Scan for the cell matching the given text and deliver its (X, Y) coordinate at center. 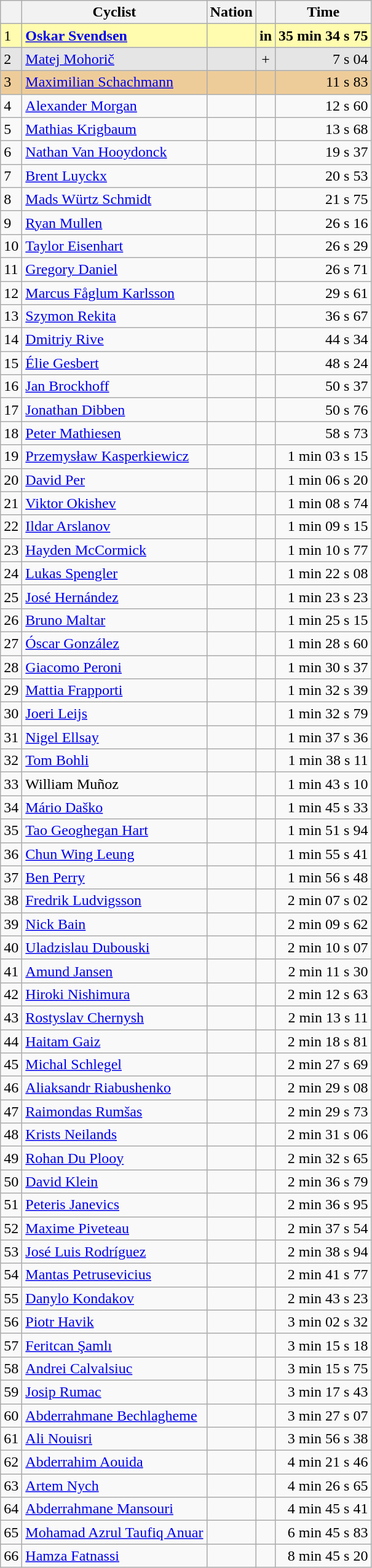
2 min 11 s 30 (323, 971)
Ryan Mullen (114, 222)
2 min 32 s 65 (323, 1158)
Fredrik Ludvigsson (114, 901)
62 (11, 1462)
Abderrahmane Bechlagheme (114, 1415)
Ildar Arslanov (114, 527)
19 (11, 457)
19 s 37 (323, 152)
1 min 32 s 79 (323, 714)
4 min 21 s 46 (323, 1462)
3 min 56 s 38 (323, 1439)
Abderrahmane Mansouri (114, 1509)
20 s 53 (323, 176)
49 (11, 1158)
2 min 27 s 69 (323, 1065)
1 min 10 s 77 (323, 550)
1 min 09 s 15 (323, 527)
Time (323, 12)
2 min 36 s 79 (323, 1182)
2 min 13 s 11 (323, 1017)
28 (11, 667)
17 (11, 410)
+ (266, 59)
54 (11, 1275)
Matej Mohorič (114, 59)
Taylor Eisenhart (114, 246)
David Per (114, 480)
Danylo Kondakov (114, 1298)
10 (11, 246)
Brent Luyckx (114, 176)
15 (11, 363)
24 (11, 573)
Oskar Svendsen (114, 36)
3 min 27 s 07 (323, 1415)
David Klein (114, 1182)
Amund Jansen (114, 971)
Aliaksandr Riabushenko (114, 1088)
1 min 38 s 11 (323, 761)
8 (11, 199)
60 (11, 1415)
Nathan Van Hooydonck (114, 152)
3 min 17 s 43 (323, 1392)
11 s 83 (323, 82)
Nigel Ellsay (114, 737)
Nation (231, 12)
Chun Wing Leung (114, 854)
13 s 68 (323, 129)
Lukas Spengler (114, 573)
59 (11, 1392)
Hiroki Nishimura (114, 994)
Joeri Leijs (114, 714)
58 (11, 1368)
Tao Geoghegan Hart (114, 831)
42 (11, 994)
Uladzislau Dubouski (114, 947)
Andrei Calvalsiuc (114, 1368)
3 (11, 82)
58 s 73 (323, 433)
in (266, 36)
1 min 43 s 10 (323, 784)
1 (11, 36)
2 min 07 s 02 (323, 901)
Tom Bohli (114, 761)
2 min 36 s 95 (323, 1205)
Maxime Piveteau (114, 1228)
Hayden McCormick (114, 550)
Feritcan Şamlı (114, 1345)
30 (11, 714)
56 (11, 1322)
2 min 10 s 07 (323, 947)
7 s 04 (323, 59)
Ali Nouisri (114, 1439)
39 (11, 924)
Bruno Maltar (114, 620)
29 s 61 (323, 293)
Mattia Frapporti (114, 691)
2 min 12 s 63 (323, 994)
18 (11, 433)
Michal Schlegel (114, 1065)
31 (11, 737)
Mário Daško (114, 807)
48 s 24 (323, 363)
Ben Perry (114, 877)
1 min 56 s 48 (323, 877)
Rohan Du Plooy (114, 1158)
2 min 41 s 77 (323, 1275)
52 (11, 1228)
Viktor Okishev (114, 503)
Cyclist (114, 12)
2 min 09 s 62 (323, 924)
38 (11, 901)
Peteris Janevics (114, 1205)
26 (11, 620)
51 (11, 1205)
4 min 45 s 41 (323, 1509)
1 min 30 s 37 (323, 667)
36 (11, 854)
2 (11, 59)
Nick Bain (114, 924)
6 (11, 152)
Raimondas Rumšas (114, 1111)
1 min 23 s 23 (323, 597)
50 (11, 1182)
José Luis Rodríguez (114, 1252)
35 (11, 831)
Marcus Fåglum Karlsson (114, 293)
45 (11, 1065)
53 (11, 1252)
37 (11, 877)
3 min 02 s 32 (323, 1322)
4 min 26 s 65 (323, 1486)
35 min 34 s 75 (323, 36)
26 s 29 (323, 246)
Abderrahim Aouida (114, 1462)
4 (11, 106)
1 min 25 s 15 (323, 620)
1 min 45 s 33 (323, 807)
Piotr Havik (114, 1322)
36 s 67 (323, 316)
34 (11, 807)
Dmitriy Rive (114, 340)
1 min 32 s 39 (323, 691)
3 min 15 s 18 (323, 1345)
1 min 06 s 20 (323, 480)
Mantas Petrusevicius (114, 1275)
21 (11, 503)
41 (11, 971)
43 (11, 1017)
Jan Brockhoff (114, 386)
47 (11, 1111)
8 min 45 s 20 (323, 1556)
1 min 55 s 41 (323, 854)
Giacomo Peroni (114, 667)
Josip Rumac (114, 1392)
Szymon Rekita (114, 316)
50 s 37 (323, 386)
44 (11, 1041)
1 min 03 s 15 (323, 457)
Haitam Gaiz (114, 1041)
44 s 34 (323, 340)
63 (11, 1486)
Mohamad Azrul Taufiq Anuar (114, 1532)
25 (11, 597)
1 min 37 s 36 (323, 737)
Élie Gesbert (114, 363)
21 s 75 (323, 199)
Óscar González (114, 643)
57 (11, 1345)
12 s 60 (323, 106)
Gregory Daniel (114, 269)
2 min 31 s 06 (323, 1135)
2 min 29 s 73 (323, 1111)
Przemysław Kasperkiewicz (114, 457)
46 (11, 1088)
11 (11, 269)
2 min 38 s 94 (323, 1252)
Jonathan Dibben (114, 410)
23 (11, 550)
13 (11, 316)
33 (11, 784)
40 (11, 947)
Artem Nych (114, 1486)
1 min 08 s 74 (323, 503)
27 (11, 643)
José Hernández (114, 597)
7 (11, 176)
Mads Würtz Schmidt (114, 199)
Alexander Morgan (114, 106)
20 (11, 480)
2 min 18 s 81 (323, 1041)
Mathias Krigbaum (114, 129)
1 min 28 s 60 (323, 643)
5 (11, 129)
29 (11, 691)
6 min 45 s 83 (323, 1532)
Krists Neilands (114, 1135)
26 s 16 (323, 222)
16 (11, 386)
2 min 37 s 54 (323, 1228)
William Muñoz (114, 784)
61 (11, 1439)
1 min 22 s 08 (323, 573)
26 s 71 (323, 269)
9 (11, 222)
55 (11, 1298)
Peter Mathiesen (114, 433)
48 (11, 1135)
Hamza Fatnassi (114, 1556)
50 s 76 (323, 410)
Maximilian Schachmann (114, 82)
65 (11, 1532)
12 (11, 293)
66 (11, 1556)
32 (11, 761)
2 min 43 s 23 (323, 1298)
3 min 15 s 75 (323, 1368)
64 (11, 1509)
1 min 51 s 94 (323, 831)
2 min 29 s 08 (323, 1088)
Rostyslav Chernysh (114, 1017)
22 (11, 527)
14 (11, 340)
